Pinpoint the cell where the given text exists, returning its (X, Y) midpoint coordinate. 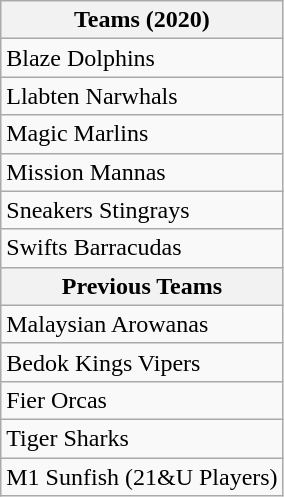
Blaze Dolphins (142, 58)
M1 Sunfish (21&U Players) (142, 477)
Teams (2020) (142, 20)
Malaysian Arowanas (142, 324)
Previous Teams (142, 286)
Sneakers Stingrays (142, 210)
Llabten Narwhals (142, 96)
Bedok Kings Vipers (142, 362)
Fier Orcas (142, 400)
Swifts Barracudas (142, 248)
Magic Marlins (142, 134)
Mission Mannas (142, 172)
Tiger Sharks (142, 438)
